Determine the (x, y) coordinate at the center of the cell enclosing the given text.  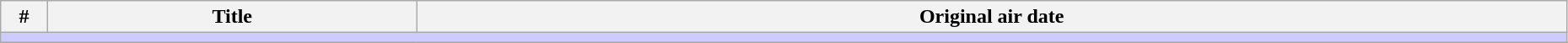
Title (232, 17)
Original air date (992, 17)
# (24, 17)
